From the cell containing the given text, extract its center point as [x, y] coordinate. 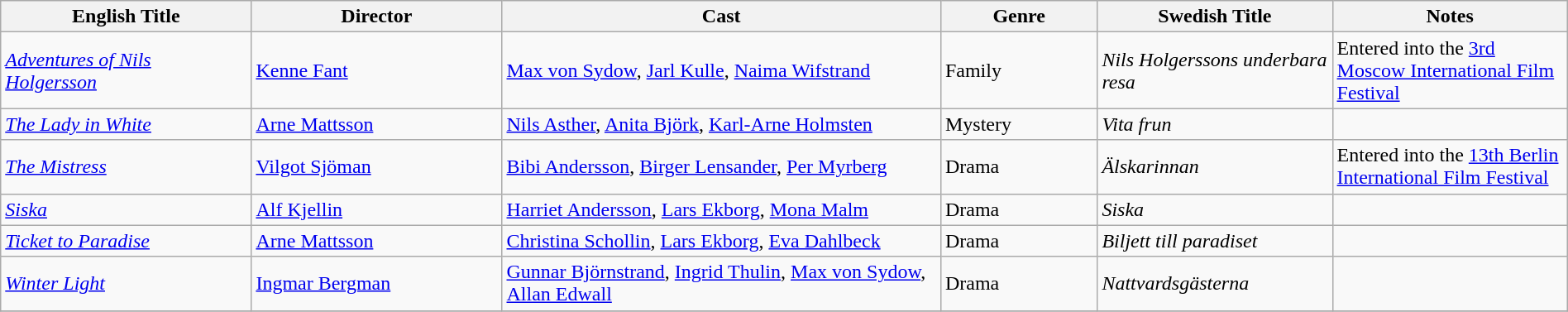
Bibi Andersson, Birger Lensander, Per Myrberg [721, 167]
Family [1019, 70]
Gunnar Björnstrand, Ingrid Thulin, Max von Sydow, Allan Edwall [721, 283]
Director [377, 17]
The Lady in White [126, 124]
The Mistress [126, 167]
Vilgot Sjöman [377, 167]
Nils Holgerssons underbara resa [1215, 70]
Biljett till paradiset [1215, 241]
Mystery [1019, 124]
Entered into the 13th Berlin International Film Festival [1450, 167]
Adventures of Nils Holgersson [126, 70]
Nattvardsgästerna [1215, 283]
Swedish Title [1215, 17]
Älskarinnan [1215, 167]
Cast [721, 17]
Ticket to Paradise [126, 241]
Notes [1450, 17]
English Title [126, 17]
Christina Schollin, Lars Ekborg, Eva Dahlbeck [721, 241]
Winter Light [126, 283]
Ingmar Bergman [377, 283]
Kenne Fant [377, 70]
Nils Asther, Anita Björk, Karl-Arne Holmsten [721, 124]
Entered into the 3rd Moscow International Film Festival [1450, 70]
Max von Sydow, Jarl Kulle, Naima Wifstrand [721, 70]
Vita frun [1215, 124]
Alf Kjellin [377, 209]
Harriet Andersson, Lars Ekborg, Mona Malm [721, 209]
Genre [1019, 17]
